Return the (x, y) coordinate for the center point of the cell that contains the specified text.  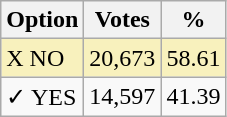
X NO (42, 58)
41.39 (194, 97)
% (194, 20)
✓ YES (42, 97)
14,597 (122, 97)
Votes (122, 20)
20,673 (122, 58)
58.61 (194, 58)
Option (42, 20)
